Determine the [X, Y] coordinate at the center of the cell enclosing the given text.  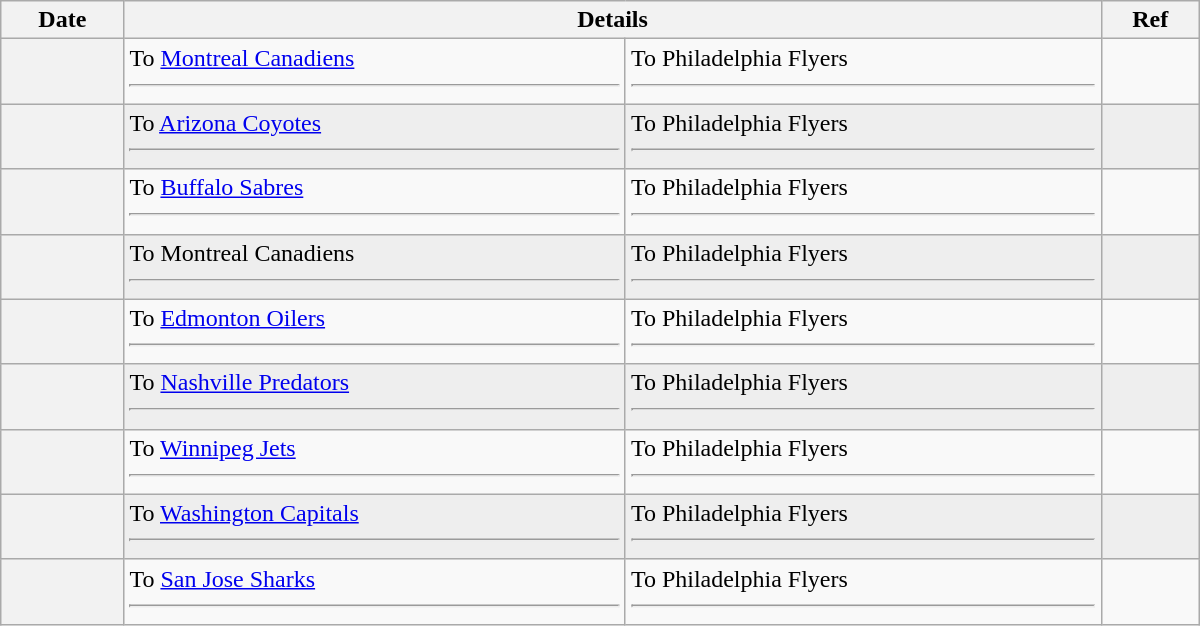
To Edmonton Oilers [374, 332]
Details [612, 20]
To Winnipeg Jets [374, 462]
To Arizona Coyotes [374, 136]
To Nashville Predators [374, 396]
Ref [1150, 20]
To Buffalo Sabres [374, 202]
To Washington Capitals [374, 526]
To San Jose Sharks [374, 592]
Date [62, 20]
